Search for the cell housing the specified text and yield its [X, Y] center coordinate. 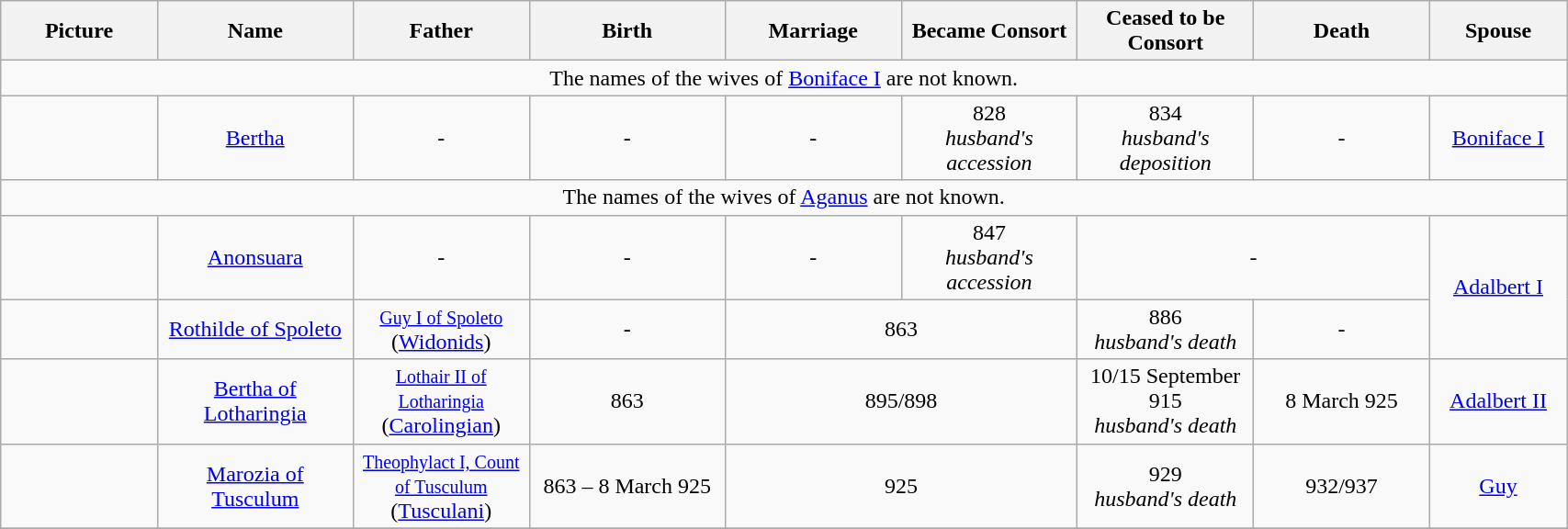
Spouse [1497, 31]
Boniface I [1497, 138]
847husband's accession [989, 257]
Theophylact I, Count of Tusculum(Tusculani) [441, 486]
895/898 [901, 401]
Bertha of Lotharingia [255, 401]
Birth [626, 31]
Bertha [255, 138]
The names of the wives of Boniface I are not known. [784, 78]
925 [901, 486]
Adalbert II [1497, 401]
932/937 [1342, 486]
Became Consort [989, 31]
Death [1342, 31]
Name [255, 31]
10/15 September 915husband's death [1166, 401]
Guy I of Spoleto(Widonids) [441, 329]
Father [441, 31]
Rothilde of Spoleto [255, 329]
Marriage [813, 31]
886husband's death [1166, 329]
828husband's accession [989, 138]
Adalbert I [1497, 287]
863 – 8 March 925 [626, 486]
Guy [1497, 486]
Picture [79, 31]
Anonsuara [255, 257]
The names of the wives of Aganus are not known. [784, 197]
929husband's death [1166, 486]
Ceased to be Consort [1166, 31]
834husband's deposition [1166, 138]
Lothair II of Lotharingia(Carolingian) [441, 401]
Marozia of Tusculum [255, 486]
8 March 925 [1342, 401]
